Return (X, Y) of the center of cell containing provided text 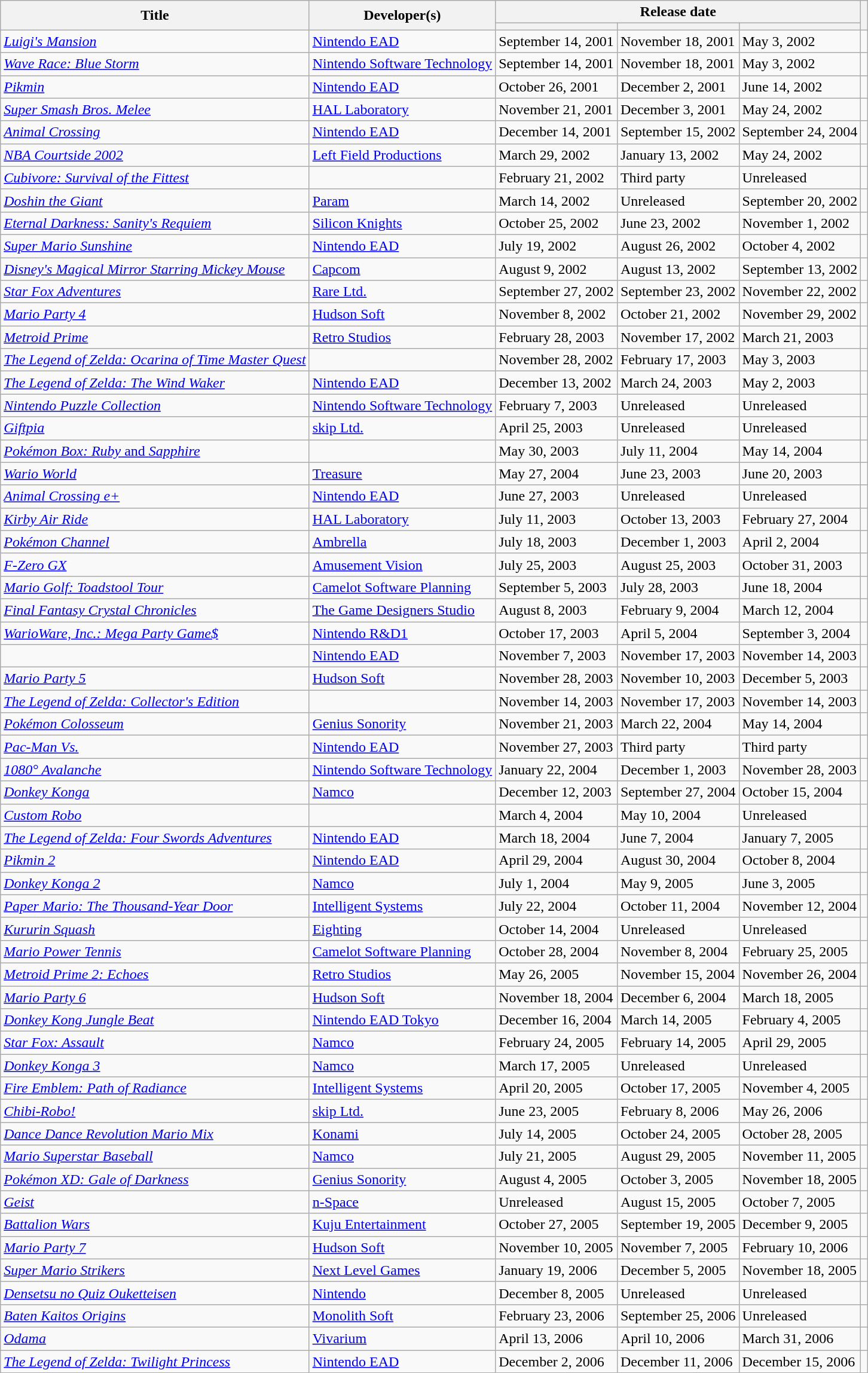
August 25, 2003 (678, 565)
April 5, 2004 (678, 633)
December 13, 2002 (557, 383)
Vivarium (402, 1338)
March 14, 2005 (678, 1020)
July 1, 2004 (557, 883)
Donkey Konga (155, 792)
September 24, 2004 (800, 132)
March 29, 2002 (557, 155)
April 25, 2003 (557, 428)
WarioWare, Inc.: Mega Party Game$ (155, 633)
Cubivore: Survival of the Fittest (155, 178)
November 10, 2003 (678, 679)
July 18, 2003 (557, 542)
Densetsu no Quiz Ouketteisen (155, 1293)
Mario Party 7 (155, 1247)
May 26, 2006 (800, 1111)
Silicon Knights (402, 223)
The Legend of Zelda: Four Swords Adventures (155, 838)
January 19, 2006 (557, 1270)
November 7, 2003 (557, 656)
November 1, 2002 (800, 223)
March 22, 2004 (678, 724)
Nintendo R&D1 (402, 633)
November 15, 2004 (678, 974)
February 23, 2006 (557, 1316)
October 26, 2001 (557, 87)
Metroid Prime 2: Echoes (155, 974)
June 3, 2005 (800, 883)
December 9, 2005 (800, 1225)
Super Smash Bros. Melee (155, 109)
April 29, 2004 (557, 861)
Luigi's Mansion (155, 41)
December 6, 2004 (678, 997)
Nintendo Puzzle Collection (155, 405)
December 3, 2001 (678, 109)
October 3, 2005 (678, 1179)
June 27, 2003 (557, 496)
September 15, 2002 (678, 132)
November 12, 2004 (800, 906)
September 19, 2005 (678, 1225)
Amusement Vision (402, 565)
December 14, 2001 (557, 132)
Kirby Air Ride (155, 519)
March 14, 2002 (557, 200)
December 2, 2006 (557, 1362)
April 29, 2005 (800, 1043)
March 24, 2003 (678, 383)
Mario Power Tennis (155, 951)
November 8, 2002 (557, 315)
August 8, 2003 (557, 610)
February 7, 2003 (557, 405)
March 31, 2006 (800, 1338)
November 28, 2002 (557, 360)
The Game Designers Studio (402, 610)
Wario World (155, 474)
August 29, 2005 (678, 1157)
December 11, 2006 (678, 1362)
Geist (155, 1202)
Baten Kaitos Origins (155, 1316)
April 13, 2006 (557, 1338)
Nintendo EAD Tokyo (402, 1020)
Mario Party 5 (155, 679)
June 18, 2004 (800, 587)
April 2, 2004 (800, 542)
Animal Crossing (155, 132)
Rare Ltd. (402, 292)
January 7, 2005 (800, 838)
Eighting (402, 929)
Pikmin 2 (155, 861)
October 13, 2003 (678, 519)
June 14, 2002 (800, 87)
June 7, 2004 (678, 838)
The Legend of Zelda: Twilight Princess (155, 1362)
Paper Mario: The Thousand-Year Door (155, 906)
December 8, 2005 (557, 1293)
Custom Robo (155, 815)
April 10, 2006 (678, 1338)
Doshin the Giant (155, 200)
March 18, 2005 (800, 997)
July 22, 2004 (557, 906)
November 22, 2002 (800, 292)
October 15, 2004 (800, 792)
Final Fantasy Crystal Chronicles (155, 610)
The Legend of Zelda: Ocarina of Time Master Quest (155, 360)
The Legend of Zelda: Collector's Edition (155, 701)
October 28, 2004 (557, 951)
Ambrella (402, 542)
February 8, 2006 (678, 1111)
n-Space (402, 1202)
Giftpia (155, 428)
March 18, 2004 (557, 838)
February 25, 2005 (800, 951)
February 14, 2005 (678, 1043)
February 9, 2004 (678, 610)
June 23, 2002 (678, 223)
1080° Avalanche (155, 770)
November 17, 2002 (678, 337)
September 5, 2003 (557, 587)
Monolith Soft (402, 1316)
October 17, 2005 (678, 1088)
December 16, 2004 (557, 1020)
November 11, 2005 (800, 1157)
October 8, 2004 (800, 861)
February 4, 2005 (800, 1020)
Pokémon Channel (155, 542)
Wave Race: Blue Storm (155, 64)
December 15, 2006 (800, 1362)
September 27, 2002 (557, 292)
Eternal Darkness: Sanity's Requiem (155, 223)
July 28, 2003 (678, 587)
May 10, 2004 (678, 815)
Pokémon XD: Gale of Darkness (155, 1179)
Mario Party 6 (155, 997)
July 19, 2002 (557, 246)
December 5, 2005 (678, 1270)
Next Level Games (402, 1270)
September 23, 2002 (678, 292)
September 25, 2006 (678, 1316)
June 20, 2003 (800, 474)
October 14, 2004 (557, 929)
August 26, 2002 (678, 246)
June 23, 2003 (678, 474)
August 9, 2002 (557, 269)
May 9, 2005 (678, 883)
April 20, 2005 (557, 1088)
May 26, 2005 (557, 974)
Mario Party 4 (155, 315)
Title (155, 16)
September 20, 2002 (800, 200)
March 21, 2003 (800, 337)
Super Mario Sunshine (155, 246)
November 26, 2004 (800, 974)
November 8, 2004 (678, 951)
March 4, 2004 (557, 815)
March 17, 2005 (557, 1066)
August 15, 2005 (678, 1202)
November 27, 2003 (557, 747)
NBA Courtside 2002 (155, 155)
Param (402, 200)
July 11, 2004 (678, 451)
Odama (155, 1338)
July 14, 2005 (557, 1134)
Metroid Prime (155, 337)
Pokémon Box: Ruby and Sapphire (155, 451)
Dance Dance Revolution Mario Mix (155, 1134)
August 4, 2005 (557, 1179)
September 3, 2004 (800, 633)
Disney's Magical Mirror Starring Mickey Mouse (155, 269)
Pac-Man Vs. (155, 747)
Donkey Konga 2 (155, 883)
November 29, 2002 (800, 315)
Battalion Wars (155, 1225)
February 24, 2005 (557, 1043)
Developer(s) (402, 16)
Kuju Entertainment (402, 1225)
February 10, 2006 (800, 1247)
Mario Golf: Toadstool Tour (155, 587)
Treasure (402, 474)
October 4, 2002 (800, 246)
Animal Crossing e+ (155, 496)
February 27, 2004 (800, 519)
February 28, 2003 (557, 337)
Pikmin (155, 87)
June 23, 2005 (557, 1111)
October 11, 2004 (678, 906)
Capcom (402, 269)
Nintendo (402, 1293)
November 7, 2005 (678, 1247)
Star Fox: Assault (155, 1043)
November 21, 2001 (557, 109)
Konami (402, 1134)
Mario Superstar Baseball (155, 1157)
August 30, 2004 (678, 861)
July 21, 2005 (557, 1157)
October 7, 2005 (800, 1202)
October 24, 2005 (678, 1134)
February 17, 2003 (678, 360)
January 13, 2002 (678, 155)
Super Mario Strikers (155, 1270)
Star Fox Adventures (155, 292)
October 25, 2002 (557, 223)
March 12, 2004 (800, 610)
May 3, 2003 (800, 360)
December 2, 2001 (678, 87)
Release date (678, 12)
Fire Emblem: Path of Radiance (155, 1088)
November 10, 2005 (557, 1247)
February 21, 2002 (557, 178)
Donkey Kong Jungle Beat (155, 1020)
August 13, 2002 (678, 269)
October 27, 2005 (557, 1225)
July 25, 2003 (557, 565)
Left Field Productions (402, 155)
December 5, 2003 (800, 679)
October 21, 2002 (678, 315)
October 28, 2005 (800, 1134)
September 27, 2004 (678, 792)
January 22, 2004 (557, 770)
November 21, 2003 (557, 724)
Pokémon Colosseum (155, 724)
November 18, 2004 (557, 997)
May 2, 2003 (800, 383)
October 17, 2003 (557, 633)
July 11, 2003 (557, 519)
September 13, 2002 (800, 269)
November 4, 2005 (800, 1088)
Donkey Konga 3 (155, 1066)
Chibi-Robo! (155, 1111)
October 31, 2003 (800, 565)
May 27, 2004 (557, 474)
The Legend of Zelda: The Wind Waker (155, 383)
Kururin Squash (155, 929)
May 30, 2003 (557, 451)
December 12, 2003 (557, 792)
F-Zero GX (155, 565)
